From the cell containing the given text, extract its center point as [x, y] coordinate. 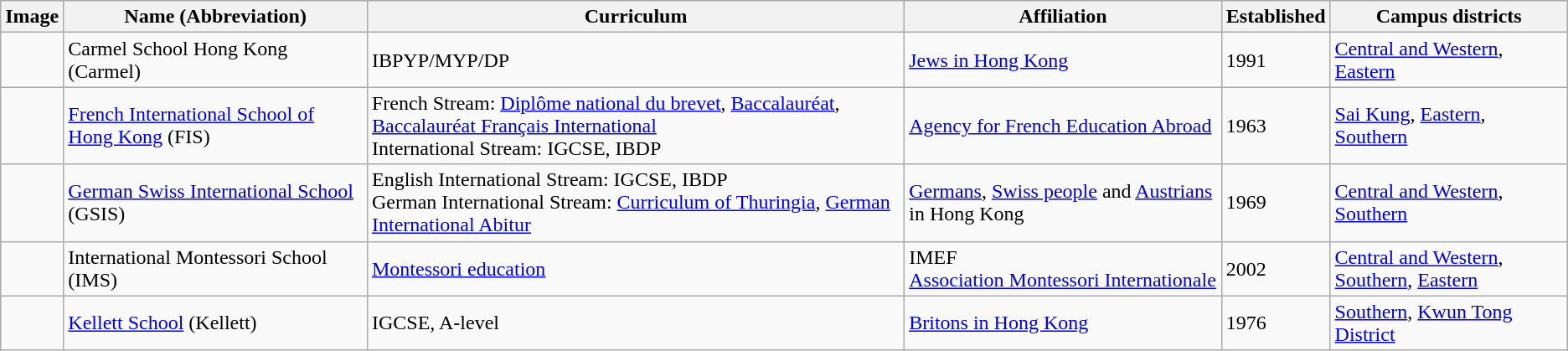
Central and Western, Southern, Eastern [1449, 268]
Affiliation [1064, 17]
International Montessori School (IMS) [216, 268]
Campus districts [1449, 17]
Montessori education [635, 268]
Central and Western, Southern [1449, 203]
1963 [1276, 126]
IMEFAssociation Montessori Internationale [1064, 268]
Kellett School (Kellett) [216, 323]
English International Stream: IGCSE, IBDPGerman International Stream: Curriculum of Thuringia, German International Abitur [635, 203]
Carmel School Hong Kong (Carmel) [216, 60]
Name (Abbreviation) [216, 17]
Sai Kung, Eastern, Southern [1449, 126]
Britons in Hong Kong [1064, 323]
Established [1276, 17]
1969 [1276, 203]
German Swiss International School (GSIS) [216, 203]
Southern, Kwun Tong District [1449, 323]
Agency for French Education Abroad [1064, 126]
Germans, Swiss people and Austrians in Hong Kong [1064, 203]
Jews in Hong Kong [1064, 60]
Image [32, 17]
French Stream: Diplôme national du brevet, Baccalauréat, Baccalauréat Français InternationalInternational Stream: IGCSE, IBDP [635, 126]
Central and Western, Eastern [1449, 60]
IGCSE, A-level [635, 323]
1976 [1276, 323]
French International School of Hong Kong (FIS) [216, 126]
1991 [1276, 60]
IBPYP/MYP/DP [635, 60]
2002 [1276, 268]
Curriculum [635, 17]
